Determine the (X, Y) coordinate at the center of the cell enclosing the given text.  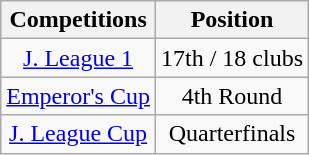
Competitions (78, 20)
4th Round (232, 96)
17th / 18 clubs (232, 58)
J. League Cup (78, 134)
Emperor's Cup (78, 96)
J. League 1 (78, 58)
Position (232, 20)
Quarterfinals (232, 134)
